Scan for the cell matching the given text and deliver its [x, y] coordinate at center. 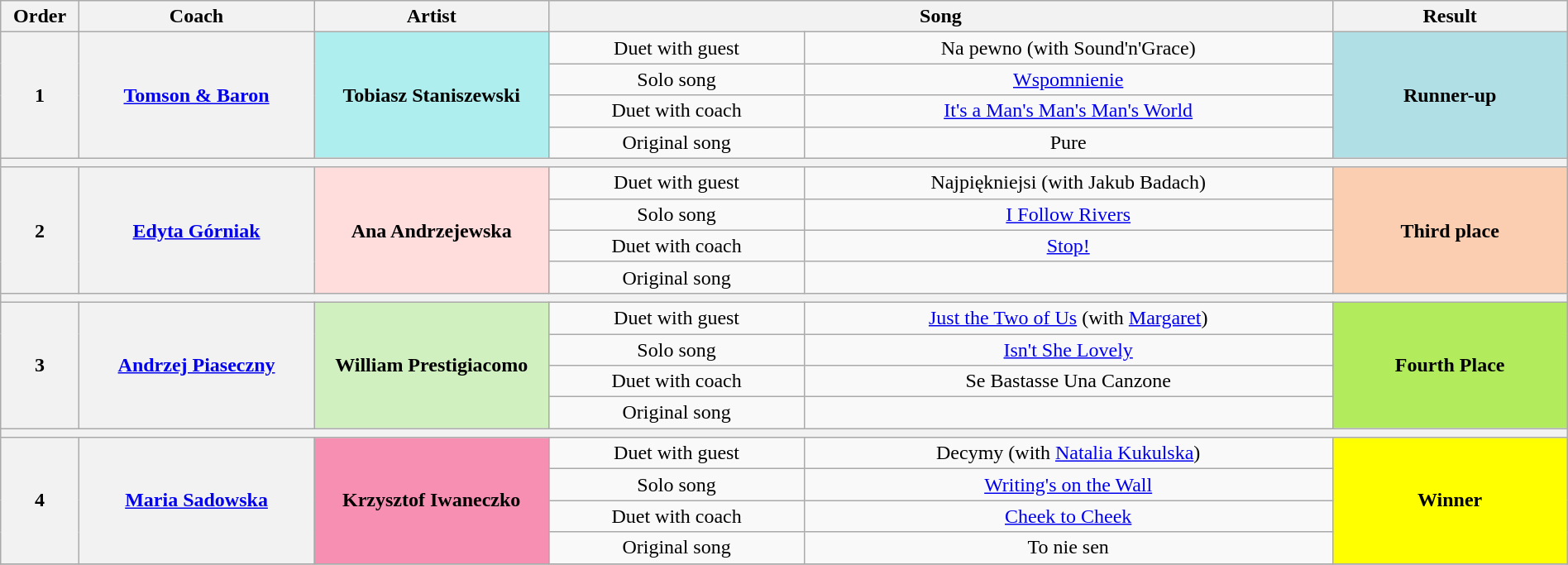
Maria Sadowska [196, 500]
Decymy (with Natalia Kukulska) [1068, 453]
Na pewno (with Sound'n'Grace) [1068, 48]
I Follow Rivers [1068, 214]
Pure [1068, 142]
Coach [196, 17]
Isn't She Lovely [1068, 350]
Cheek to Cheek [1068, 516]
Stop! [1068, 246]
Order [40, 17]
Third place [1450, 230]
3 [40, 365]
1 [40, 95]
Song [941, 17]
Result [1450, 17]
4 [40, 500]
It's a Man's Man's Man's World [1068, 111]
Andrzej Piaseczny [196, 365]
William Prestigiacomo [432, 365]
Artist [432, 17]
Najpiękniejsi (with Jakub Badach) [1068, 183]
Writing's on the Wall [1068, 485]
2 [40, 230]
Just the Two of Us (with Margaret) [1068, 318]
Tomson & Baron [196, 95]
Winner [1450, 500]
Krzysztof Iwaneczko [432, 500]
To nie sen [1068, 548]
Se Bastasse Una Canzone [1068, 381]
Ana Andrzejewska [432, 230]
Fourth Place [1450, 365]
Runner-up [1450, 95]
Tobiasz Staniszewski [432, 95]
Wspomnienie [1068, 79]
Edyta Górniak [196, 230]
